Output the (X, Y) coordinate of the center of the cell containing the given text.  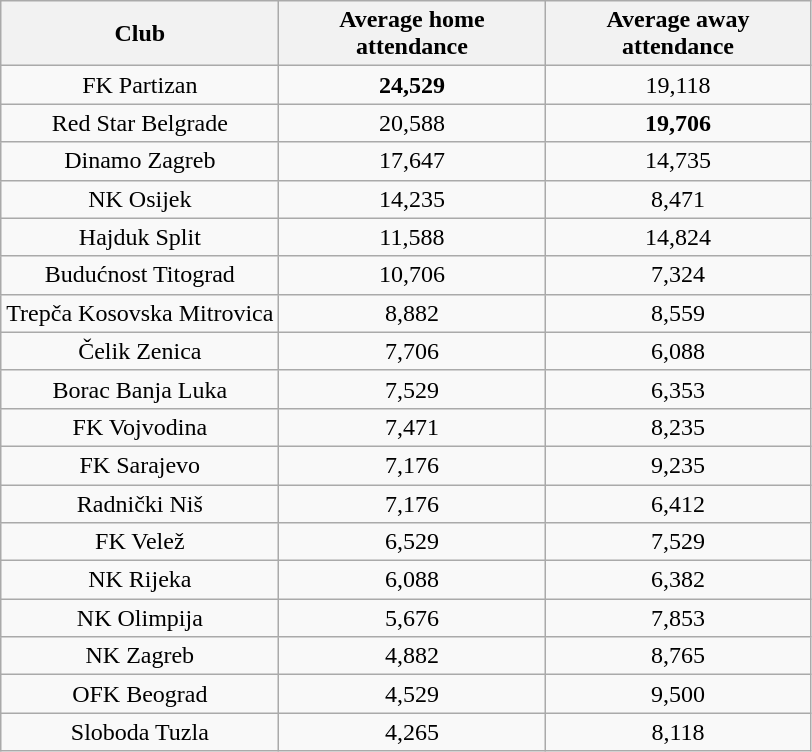
8,118 (678, 732)
8,882 (412, 313)
Club (140, 34)
Sloboda Tuzla (140, 732)
6,529 (412, 542)
OFK Beograd (140, 694)
19,706 (678, 123)
6,412 (678, 503)
24,529 (412, 85)
8,765 (678, 656)
4,529 (412, 694)
Average away attendance (678, 34)
NK Rijeka (140, 580)
5,676 (412, 618)
8,471 (678, 199)
Budućnost Titograd (140, 275)
14,824 (678, 237)
7,324 (678, 275)
Trepča Kosovska Mitrovica (140, 313)
8,235 (678, 427)
7,853 (678, 618)
FK Partizan (140, 85)
FK Vojvodina (140, 427)
Dinamo Zagreb (140, 161)
20,588 (412, 123)
7,471 (412, 427)
14,735 (678, 161)
Borac Banja Luka (140, 389)
Radnički Niš (140, 503)
10,706 (412, 275)
4,265 (412, 732)
FK Sarajevo (140, 465)
Hajduk Split (140, 237)
FK Velež (140, 542)
Čelik Zenica (140, 351)
NK Olimpija (140, 618)
6,382 (678, 580)
4,882 (412, 656)
Average home attendance (412, 34)
19,118 (678, 85)
17,647 (412, 161)
7,706 (412, 351)
8,559 (678, 313)
NK Zagreb (140, 656)
Red Star Belgrade (140, 123)
6,353 (678, 389)
NK Osijek (140, 199)
9,500 (678, 694)
11,588 (412, 237)
9,235 (678, 465)
14,235 (412, 199)
